For the text-containing cell, return its midpoint in (X, Y) coordinate format. 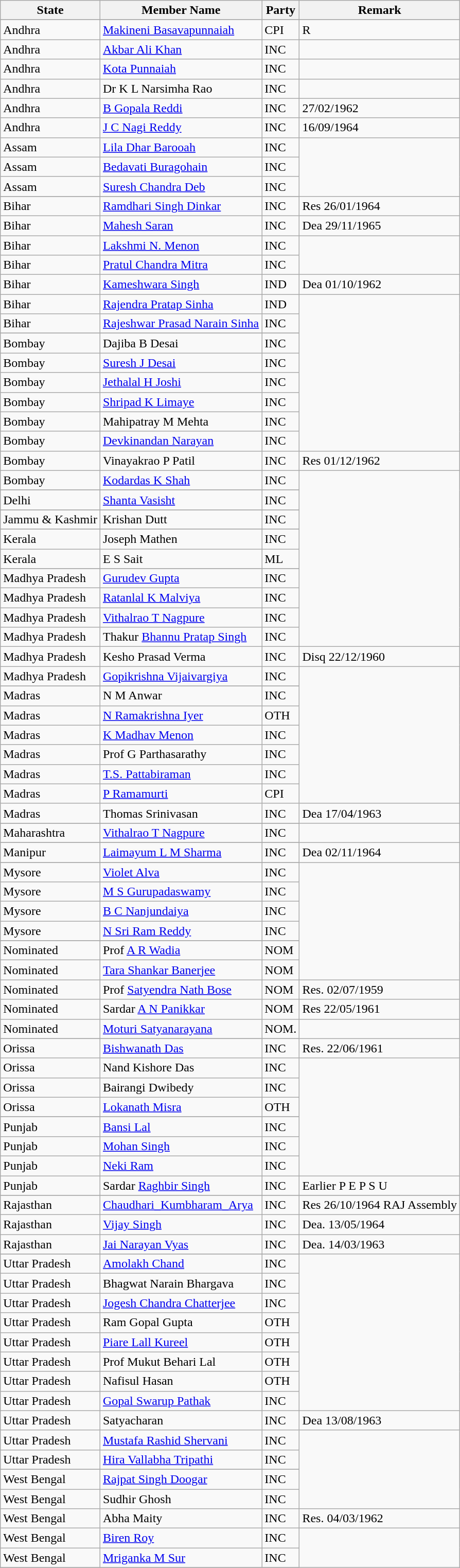
Prof A R Wadia (181, 950)
Jai Narayan Vyas (181, 1244)
Piare Lall Kureel (181, 1342)
Satyacharan (181, 1420)
Res 01/12/1962 (380, 461)
Suresh Chandra Deb (181, 186)
M S Gurupadaswamy (181, 892)
Tara Shankar Banerjee (181, 970)
Earlier P E P S U (380, 1185)
Thakur Bhannu Pratap Singh (181, 637)
27/02/1962 (380, 108)
K Madhav Menon (181, 735)
Vinayakrao P Patil (181, 461)
Abha Maity (181, 1519)
Dea 29/11/1965 (380, 225)
Remark (380, 10)
B C Nanjundaiya (181, 911)
Dr K L Narsimha Rao (181, 89)
Prof Satyendra Nath Bose (181, 990)
Res 22/05/1961 (380, 1009)
Manipur (50, 852)
Bhagwat Narain Bhargava (181, 1283)
Prof Mukut Behari Lal (181, 1362)
Jammu & Kashmir (50, 519)
Bairangi Dwibedy (181, 1087)
Dea 02/11/1964 (380, 852)
Biren Roy (181, 1538)
Mahipatray M Mehta (181, 421)
Jogesh Chandra Chatterjee (181, 1303)
Lakshmi N. Menon (181, 245)
Ram Gopal Gupta (181, 1323)
Kameshwara Singh (181, 285)
Hira Vallabha Tripathi (181, 1459)
16/09/1964 (380, 128)
Amolakh Chand (181, 1264)
Thomas Srinivasan (181, 813)
Laimayum L M Sharma (181, 852)
Rajeshwar Prasad Narain Sinha (181, 324)
Kota Punnaiah (181, 69)
Mahesh Saran (181, 225)
Bansi Lal (181, 1126)
Dea 17/04/1963 (380, 813)
Prof G Parthasarathy (181, 754)
ML (281, 558)
J C Nagi Reddy (181, 128)
Pratul Chandra Mitra (181, 265)
E S Sait (181, 558)
Devkinandan Narayan (181, 441)
Res 26/10/1964 RAJ Assembly (380, 1205)
P Ramamurti (181, 794)
Suresh J Desai (181, 363)
Kesho Prasad Verma (181, 657)
R (380, 30)
N M Anwar (181, 696)
T.S. Pattabiraman (181, 774)
Dea 01/10/1962 (380, 285)
Bishwanath Das (181, 1048)
Dajiba B Desai (181, 343)
Chaudhari_Kumbharam_Arya (181, 1205)
Dea 13/08/1963 (380, 1420)
Violet Alva (181, 872)
Lila Dhar Barooah (181, 147)
N Sri Ram Reddy (181, 931)
Ratanlal K Malviya (181, 598)
Shanta Vasisht (181, 500)
Mustafa Rashid Shervani (181, 1440)
NOM. (281, 1029)
Vijay Singh (181, 1225)
Dea. 14/03/1963 (380, 1244)
Ramdhari Singh Dinkar (181, 206)
Dea. 13/05/1964 (380, 1225)
Gopikrishna Vijaivargiya (181, 676)
Delhi (50, 500)
Disq 22/12/1960 (380, 657)
Makineni Basavapunnaiah (181, 30)
Moturi Satyanarayana (181, 1029)
Res. 04/03/1962 (380, 1519)
Sardar Raghbir Singh (181, 1185)
Res 26/01/1964 (380, 206)
Mriganka M Sur (181, 1558)
Res. 02/07/1959 (380, 990)
Bedavati Buragohain (181, 167)
Gopal Swarup Pathak (181, 1401)
State (50, 10)
Mohan Singh (181, 1146)
Joseph Mathen (181, 539)
Nand Kishore Das (181, 1068)
Kodardas K Shah (181, 480)
Res. 22/06/1961 (380, 1048)
Rajendra Pratap Sinha (181, 304)
Neki Ram (181, 1166)
B Gopala Reddi (181, 108)
Rajpat Singh Doogar (181, 1479)
Nafisul Hasan (181, 1381)
Lokanath Misra (181, 1107)
Gurudev Gupta (181, 578)
Sudhir Ghosh (181, 1499)
Jethalal H Joshi (181, 382)
Party (281, 10)
Maharashtra (50, 833)
Akbar Ali Khan (181, 49)
Member Name (181, 10)
Krishan Dutt (181, 519)
N Ramakrishna Iyer (181, 715)
Sardar A N Panikkar (181, 1009)
Shripad K Limaye (181, 402)
